Output the (X, Y) coordinate of the center of the cell containing the given text.  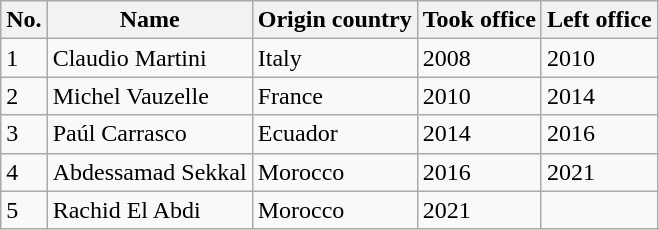
Michel Vauzelle (150, 96)
4 (24, 172)
5 (24, 210)
2008 (479, 58)
Ecuador (334, 134)
Italy (334, 58)
3 (24, 134)
Abdessamad Sekkal (150, 172)
Took office (479, 20)
Paúl Carrasco (150, 134)
Origin country (334, 20)
2 (24, 96)
Left office (599, 20)
Claudio Martini (150, 58)
1 (24, 58)
Rachid El Abdi (150, 210)
France (334, 96)
Name (150, 20)
No. (24, 20)
